Identify which cell holds the provided text, then report its (x, y) central coordinate. 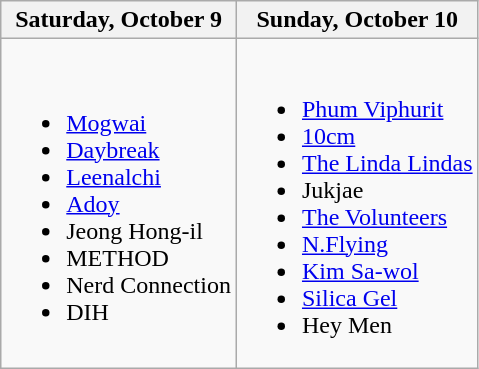
Phum Viphurit10cmThe Linda LindasJukjaeThe VolunteersN.FlyingKim Sa-wolSilica GelHey Men (357, 204)
Saturday, October 9 (119, 20)
Sunday, October 10 (357, 20)
MogwaiDaybreakLeenalchiAdoyJeong Hong-ilMETHODNerd ConnectionDIH (119, 204)
